Detect which cell encompasses the target text, then output its (x, y) center coordinate. 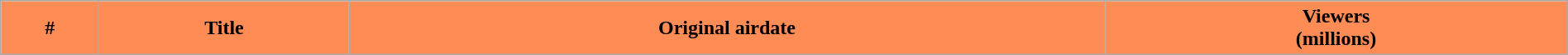
# (50, 28)
Original airdate (727, 28)
Title (224, 28)
Viewers(millions) (1336, 28)
